Scan for the cell matching the given text and deliver its (X, Y) coordinate at center. 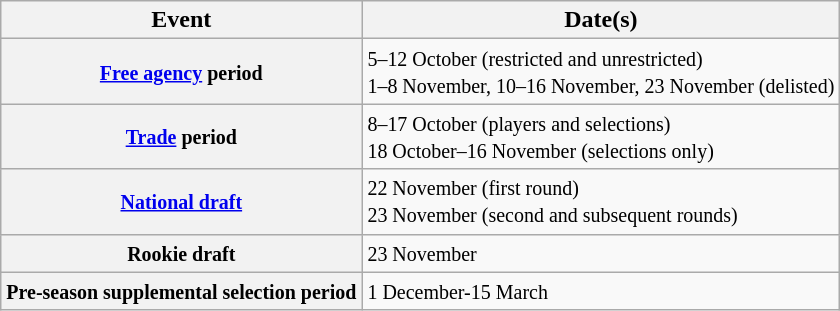
National draft (182, 202)
22 November (first round)23 November (second and subsequent rounds) (601, 202)
Pre-season supplemental selection period (182, 291)
8–17 October (players and selections)18 October–16 November (selections only) (601, 136)
5–12 October (restricted and unrestricted)1–8 November, 10–16 November, 23 November (delisted) (601, 72)
23 November (601, 253)
Date(s) (601, 20)
1 December-15 March (601, 291)
Free agency period (182, 72)
Event (182, 20)
Trade period (182, 136)
Rookie draft (182, 253)
